Detect which cell encompasses the target text, then output its [X, Y] center coordinate. 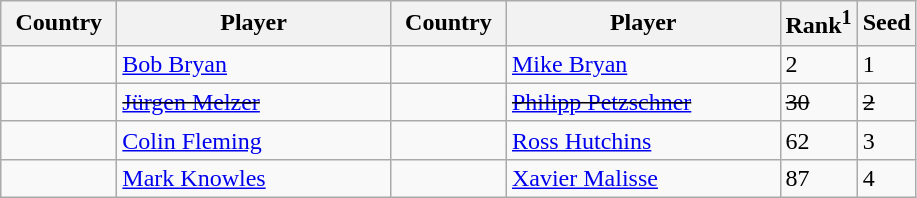
87 [818, 178]
Bob Bryan [254, 64]
3 [886, 140]
Rank1 [818, 24]
Mike Bryan [643, 64]
Colin Fleming [254, 140]
30 [818, 102]
Jürgen Melzer [254, 102]
1 [886, 64]
Ross Hutchins [643, 140]
4 [886, 178]
62 [818, 140]
Seed [886, 24]
Xavier Malisse [643, 178]
Mark Knowles [254, 178]
Philipp Petzschner [643, 102]
